From the cell containing the given text, extract its center point as [x, y] coordinate. 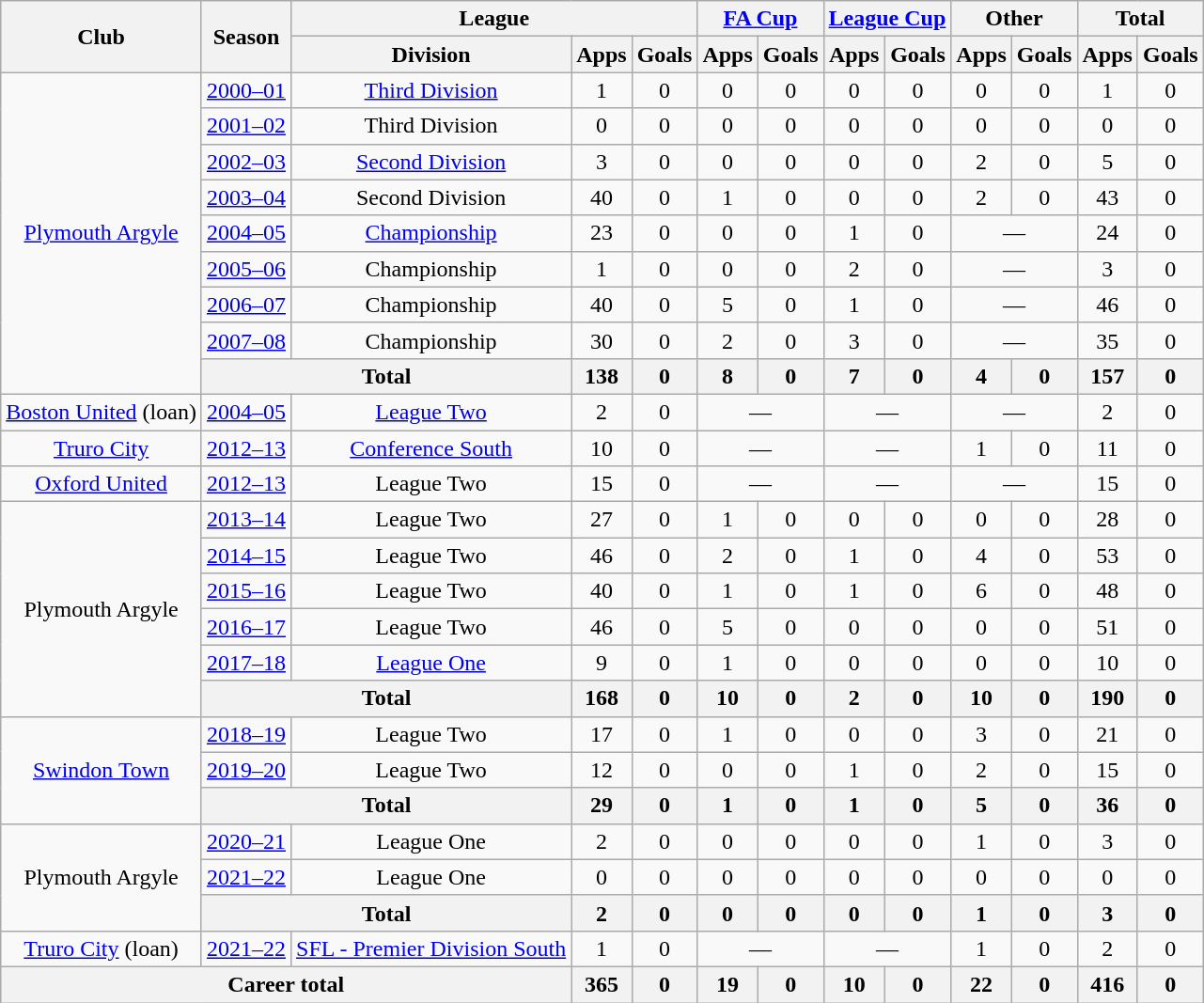
2020–21 [246, 841]
9 [602, 663]
2007–08 [246, 340]
Division [431, 55]
2019–20 [246, 770]
30 [602, 340]
48 [1107, 591]
29 [602, 806]
Career total [286, 984]
2002–03 [246, 162]
190 [1107, 698]
Season [246, 37]
17 [602, 734]
League [494, 19]
19 [727, 984]
2001–02 [246, 126]
138 [602, 376]
21 [1107, 734]
11 [1107, 448]
2016–17 [246, 627]
SFL - Premier Division South [431, 948]
51 [1107, 627]
Club [102, 37]
2013–14 [246, 520]
23 [602, 233]
2000–01 [246, 90]
22 [981, 984]
36 [1107, 806]
168 [602, 698]
24 [1107, 233]
2014–15 [246, 556]
12 [602, 770]
Oxford United [102, 484]
Conference South [431, 448]
League Cup [887, 19]
2015–16 [246, 591]
8 [727, 376]
416 [1107, 984]
Truro City [102, 448]
2003–04 [246, 197]
6 [981, 591]
157 [1107, 376]
2018–19 [246, 734]
FA Cup [760, 19]
365 [602, 984]
35 [1107, 340]
2006–07 [246, 305]
Swindon Town [102, 770]
43 [1107, 197]
27 [602, 520]
2017–18 [246, 663]
Boston United (loan) [102, 412]
28 [1107, 520]
Truro City (loan) [102, 948]
7 [853, 376]
53 [1107, 556]
2005–06 [246, 269]
Other [1014, 19]
